Provide the (x, y) coordinate of the cell's center where the given text is located.  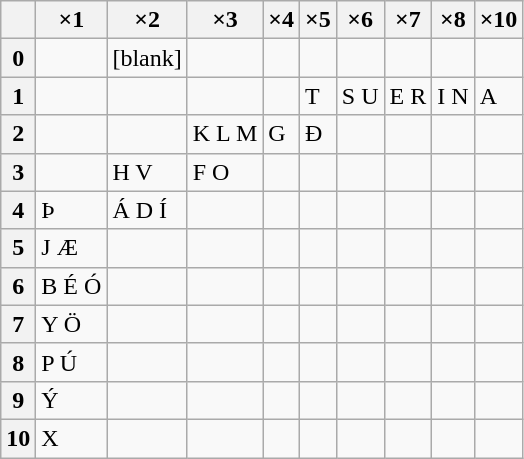
×2 (147, 20)
K L M (225, 134)
I N (453, 96)
J Æ (72, 248)
×8 (453, 20)
4 (18, 210)
A (498, 96)
10 (18, 438)
X (72, 438)
Þ (72, 210)
F O (225, 172)
×10 (498, 20)
×1 (72, 20)
9 (18, 400)
H V (147, 172)
3 (18, 172)
×3 (225, 20)
Ð (318, 134)
×5 (318, 20)
[blank] (147, 58)
×7 (408, 20)
7 (18, 324)
G (282, 134)
5 (18, 248)
×6 (360, 20)
Ý (72, 400)
1 (18, 96)
Y Ö (72, 324)
8 (18, 362)
6 (18, 286)
B É Ó (72, 286)
P Ú (72, 362)
S U (360, 96)
2 (18, 134)
T (318, 96)
0 (18, 58)
×4 (282, 20)
Á D Í (147, 210)
E R (408, 96)
